Capture the cell that displays the provided text and extract its [X, Y] central coordinate. 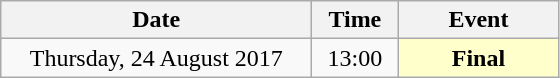
Date [156, 20]
Time [355, 20]
13:00 [355, 58]
Final [478, 58]
Thursday, 24 August 2017 [156, 58]
Event [478, 20]
